Scan for the cell matching the given text and deliver its (X, Y) coordinate at center. 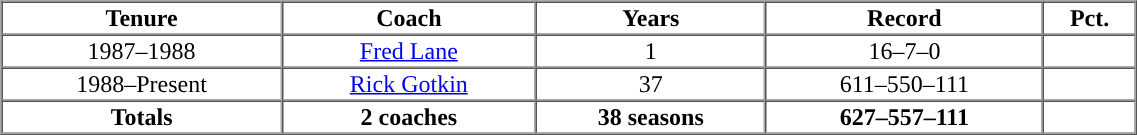
37 (651, 84)
Coach (409, 18)
Pct. (1090, 18)
1987–1988 (142, 50)
1 (651, 50)
16–7–0 (905, 50)
1988–Present (142, 84)
627–557–111 (905, 116)
Totals (142, 116)
611–550–111 (905, 84)
Years (651, 18)
38 seasons (651, 116)
2 coaches (409, 116)
Fred Lane (409, 50)
Tenure (142, 18)
Rick Gotkin (409, 84)
Record (905, 18)
